Detect which cell encompasses the target text, then output its [X, Y] center coordinate. 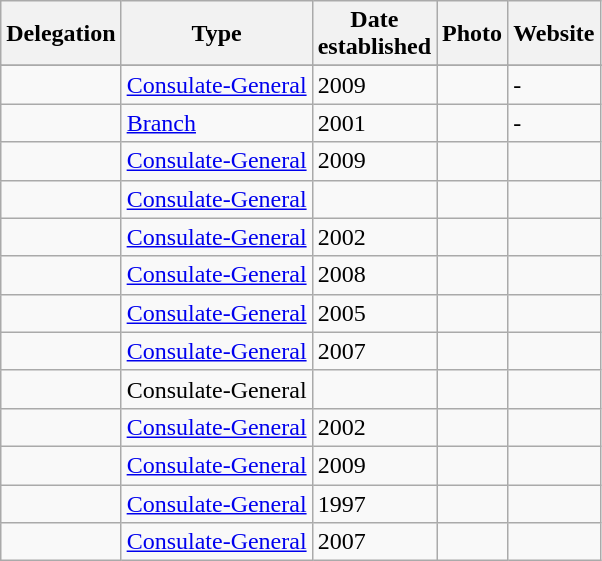
Dateestablished [374, 34]
Branch [216, 123]
Delegation [61, 34]
Photo [472, 34]
1997 [374, 503]
Type [216, 34]
2001 [374, 123]
Website [554, 34]
2005 [374, 313]
2008 [374, 275]
